Return [X, Y] of the center of cell containing provided text 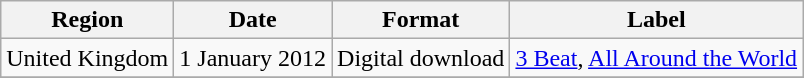
United Kingdom [88, 58]
Region [88, 20]
Digital download [421, 58]
Label [656, 20]
Date [253, 20]
3 Beat, All Around the World [656, 58]
1 January 2012 [253, 58]
Format [421, 20]
